Return (x, y) of the center of cell containing provided text 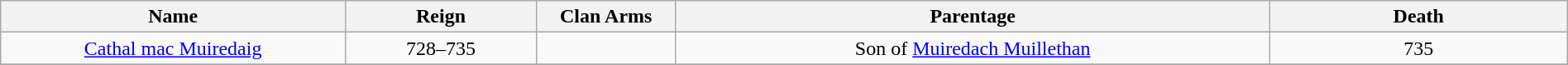
Son of Muiredach Muillethan (973, 48)
Reign (442, 17)
Parentage (973, 17)
Name (174, 17)
735 (1418, 48)
Cathal mac Muiredaig (174, 48)
Death (1418, 17)
Clan Arms (605, 17)
728–735 (442, 48)
